Output the [X, Y] coordinate of the center of the cell containing the given text.  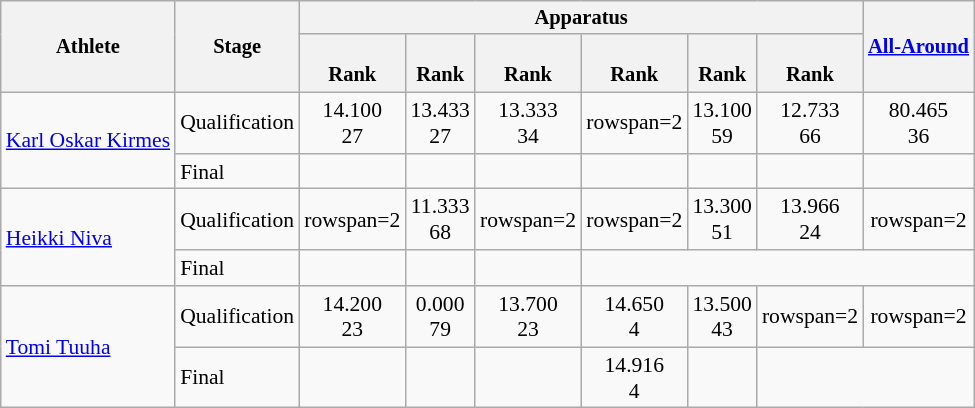
Tomi Tuuha [88, 347]
14.9164 [634, 378]
11.33368 [440, 220]
Heikki Niva [88, 238]
14.20023 [352, 316]
13.70023 [528, 316]
14.10027 [352, 124]
13.96624 [810, 220]
Karl Oskar Kirmes [88, 142]
13.10059 [722, 124]
14.6504 [634, 316]
Athlete [88, 46]
80.46536 [918, 124]
13.30051 [722, 220]
Apparatus [581, 18]
Stage [237, 46]
All-Around [918, 46]
13.43327 [440, 124]
12.73366 [810, 124]
13.33334 [528, 124]
13.50043 [722, 316]
0.00079 [440, 316]
